For the text-containing cell, return its midpoint in [x, y] coordinate format. 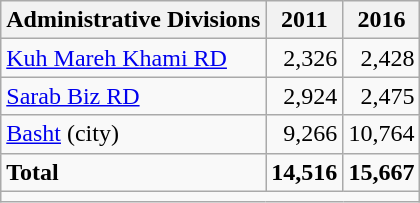
9,266 [304, 134]
2016 [382, 20]
2,924 [304, 96]
2011 [304, 20]
Kuh Mareh Khami RD [134, 58]
Administrative Divisions [134, 20]
Sarab Biz RD [134, 96]
2,475 [382, 96]
2,326 [304, 58]
10,764 [382, 134]
2,428 [382, 58]
15,667 [382, 172]
Basht (city) [134, 134]
14,516 [304, 172]
Total [134, 172]
